Output the [x, y] coordinate of the center of the cell containing the given text.  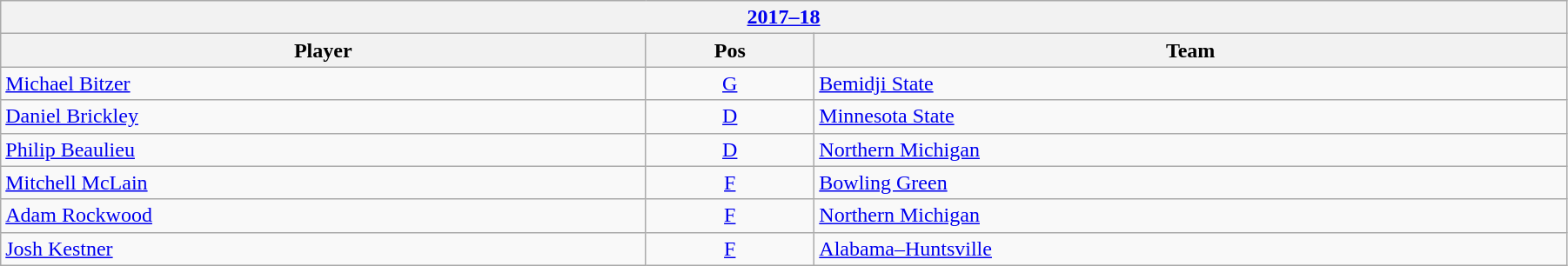
2017–18 [784, 17]
Daniel Brickley [324, 116]
Mitchell McLain [324, 183]
G [730, 83]
Minnesota State [1190, 116]
Bemidji State [1190, 83]
Michael Bitzer [324, 83]
Bowling Green [1190, 183]
Team [1190, 50]
Alabama–Huntsville [1190, 249]
Josh Kestner [324, 249]
Philip Beaulieu [324, 150]
Adam Rockwood [324, 216]
Player [324, 50]
Pos [730, 50]
